Find where the given text appears and provide that cell's center as (X, Y) coordinate. 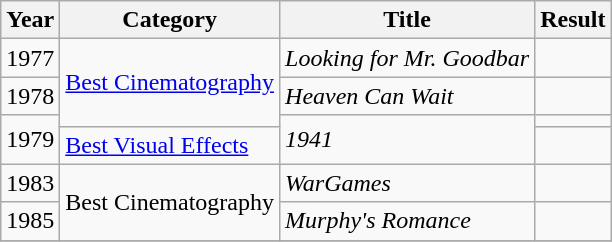
Heaven Can Wait (408, 96)
WarGames (408, 183)
1983 (30, 183)
Year (30, 20)
1977 (30, 58)
Title (408, 20)
1979 (30, 140)
Category (170, 20)
Result (573, 20)
Best Visual Effects (170, 145)
Murphy's Romance (408, 221)
1985 (30, 221)
1941 (408, 140)
1978 (30, 96)
Looking for Mr. Goodbar (408, 58)
